Pinpoint the cell where the given text exists, returning its (x, y) midpoint coordinate. 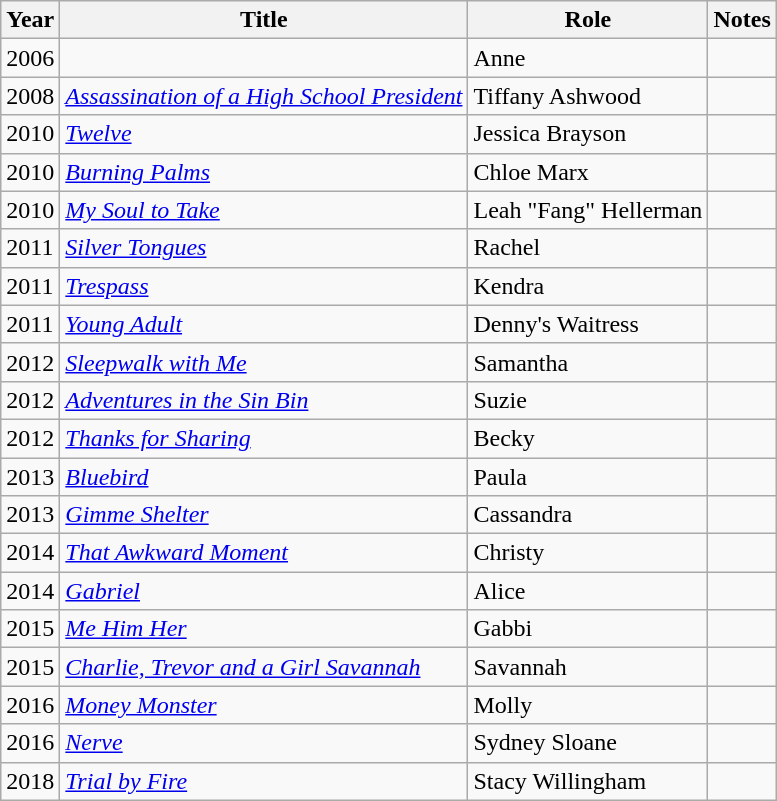
Jessica Brayson (588, 134)
Paula (588, 477)
Cassandra (588, 515)
Young Adult (264, 324)
Role (588, 20)
Rachel (588, 248)
My Soul to Take (264, 210)
Money Monster (264, 705)
2008 (30, 96)
Me Him Her (264, 629)
Samantha (588, 362)
Christy (588, 553)
Denny's Waitress (588, 324)
Tiffany Ashwood (588, 96)
Year (30, 20)
Bluebird (264, 477)
Sydney Sloane (588, 743)
Twelve (264, 134)
Trespass (264, 286)
Burning Palms (264, 172)
Kendra (588, 286)
Sleepwalk with Me (264, 362)
Title (264, 20)
Anne (588, 58)
Savannah (588, 667)
Chloe Marx (588, 172)
Suzie (588, 400)
Gabriel (264, 591)
Leah "Fang" Hellerman (588, 210)
Gabbi (588, 629)
That Awkward Moment (264, 553)
Assassination of a High School President (264, 96)
Nerve (264, 743)
Silver Tongues (264, 248)
Notes (742, 20)
Becky (588, 438)
Gimme Shelter (264, 515)
Thanks for Sharing (264, 438)
Stacy Willingham (588, 781)
Charlie, Trevor and a Girl Savannah (264, 667)
2018 (30, 781)
Alice (588, 591)
2006 (30, 58)
Molly (588, 705)
Trial by Fire (264, 781)
Adventures in the Sin Bin (264, 400)
